Extract the (X, Y) coordinate from the center of the cell holding the provided text.  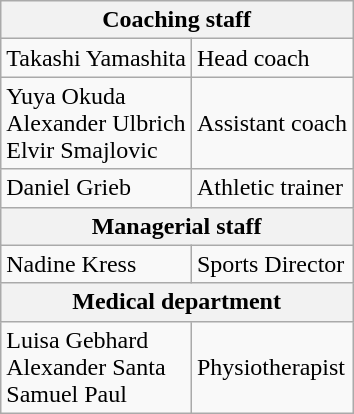
Takashi Yamashita (96, 58)
Medical department (177, 302)
Assistant coach (272, 123)
Nadine Kress (96, 264)
Daniel Grieb (96, 188)
Head coach (272, 58)
Coaching staff (177, 20)
Athletic trainer (272, 188)
Yuya Okuda Alexander Ulbrich Elvir Smajlovic (96, 123)
Luisa Gebhard Alexander Santa Samuel Paul (96, 367)
Physiotherapist (272, 367)
Sports Director (272, 264)
Managerial staff (177, 226)
